Return (X, Y) of the center of cell containing provided text 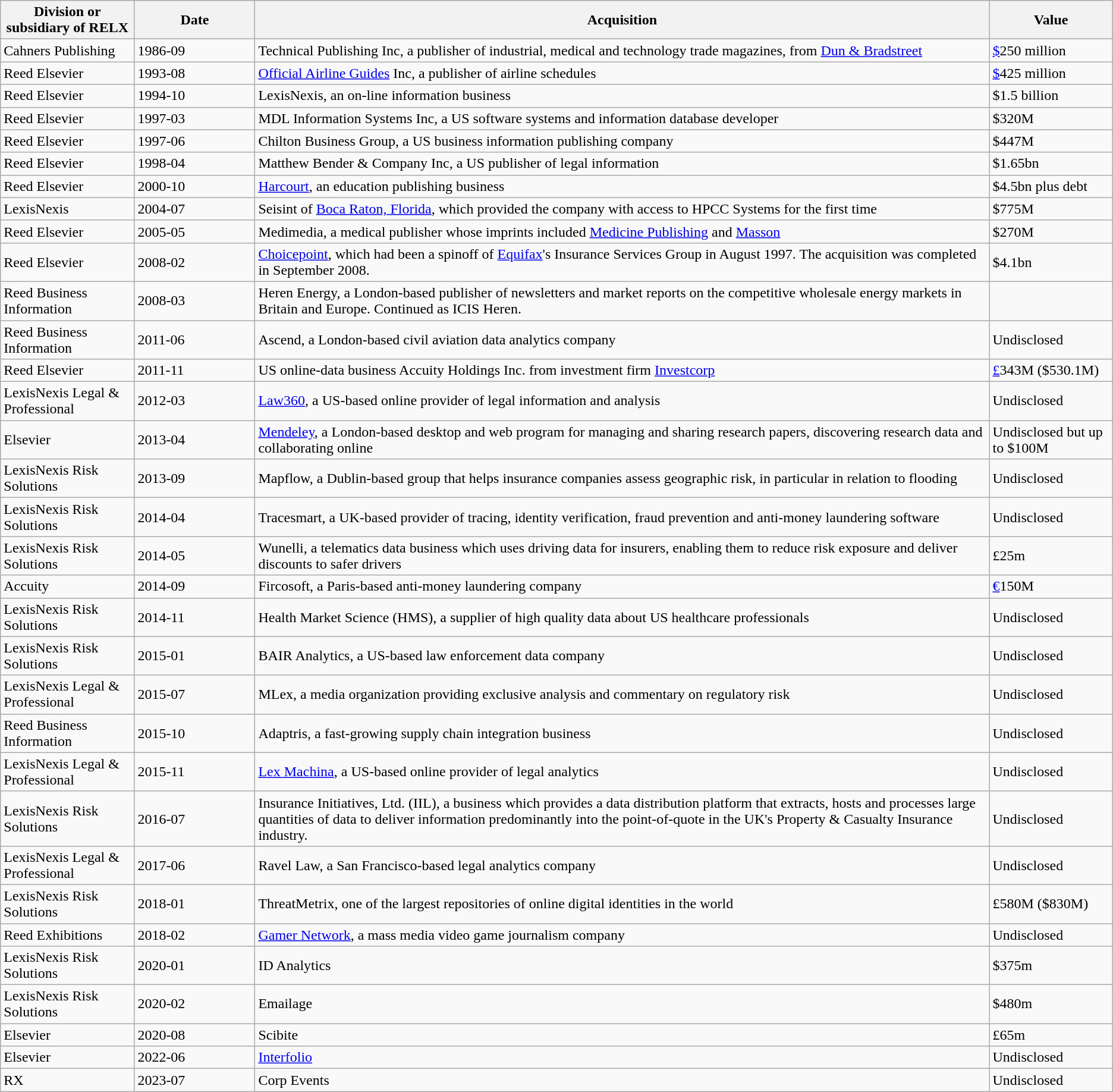
$447M (1051, 141)
RX (68, 1080)
Chilton Business Group, a US business information publishing company (622, 141)
2008-02 (195, 262)
2015-01 (195, 655)
$250 million (1051, 51)
BAIR Analytics, a US-based law enforcement data company (622, 655)
Emailage (622, 1004)
Technical Publishing Inc, a publisher of industrial, medical and technology trade magazines, from Dun & Bradstreet (622, 51)
2005-05 (195, 231)
2017-06 (195, 865)
2011-06 (195, 339)
MDL Information Systems Inc, a US software systems and information database developer (622, 118)
2020-08 (195, 1035)
1997-03 (195, 118)
Undisclosed but up to $100M (1051, 440)
$775M (1051, 209)
Matthew Bender & Company Inc, a US publisher of legal information (622, 164)
Gamer Network, a mass media video game journalism company (622, 934)
Mapflow, a Dublin-based group that helps insurance companies assess geographic risk, in particular in relation to flooding (622, 478)
Fircosoft, a Paris-based anti-money laundering company (622, 586)
2000-10 (195, 186)
Corp Events (622, 1080)
2018-02 (195, 934)
2015-07 (195, 695)
Law360, a US-based online provider of legal information and analysis (622, 401)
Scibite (622, 1035)
2023-07 (195, 1080)
Ravel Law, a San Francisco-based legal analytics company (622, 865)
2011-11 (195, 371)
Value (1051, 20)
LexisNexis, an on-line information business (622, 96)
2022-06 (195, 1058)
£343M ($530.1M) (1051, 371)
2020-02 (195, 1004)
Date (195, 20)
2016-07 (195, 818)
1986-09 (195, 51)
Seisint of Boca Raton, Florida, which provided the company with access to HPCC Systems for the first time (622, 209)
Choicepoint, which had been a spinoff of Equifax's Insurance Services Group in August 1997. The acquisition was completed in September 2008. (622, 262)
$480m (1051, 1004)
Harcourt, an education publishing business (622, 186)
2013-04 (195, 440)
$270M (1051, 231)
1993-08 (195, 73)
2014-11 (195, 617)
2014-05 (195, 556)
Accuity (68, 586)
Ascend, a London-based civil aviation data analytics company (622, 339)
Lex Machina, a US-based online provider of legal analytics (622, 772)
Interfolio (622, 1058)
$1.65bn (1051, 164)
Adaptris, a fast-growing supply chain integration business (622, 733)
Mendeley, a London-based desktop and web program for managing and sharing research papers, discovering research data and collaborating online (622, 440)
2008-03 (195, 301)
2014-04 (195, 517)
$4.1bn (1051, 262)
Medimedia, a medical publisher whose imprints included Medicine Publishing and Masson (622, 231)
Tracesmart, a UK-based provider of tracing, identity verification, fraud prevention and anti-money laundering software (622, 517)
Official Airline Guides Inc, a publisher of airline schedules (622, 73)
2020-01 (195, 966)
2013-09 (195, 478)
2015-11 (195, 772)
1997-06 (195, 141)
Health Market Science (HMS), a supplier of high quality data about US healthcare professionals (622, 617)
2015-10 (195, 733)
Division or subsidiary of RELX (68, 20)
1998-04 (195, 164)
ID Analytics (622, 966)
2004-07 (195, 209)
€150M (1051, 586)
£65m (1051, 1035)
Acquisition (622, 20)
$375m (1051, 966)
2012-03 (195, 401)
MLex, a media organization providing exclusive analysis and commentary on regulatory risk (622, 695)
$320M (1051, 118)
£25m (1051, 556)
Cahners Publishing (68, 51)
£580M ($830M) (1051, 904)
$425 million (1051, 73)
2018-01 (195, 904)
2014-09 (195, 586)
US online-data business Accuity Holdings Inc. from investment firm Investcorp (622, 371)
$4.5bn plus debt (1051, 186)
Reed Exhibitions (68, 934)
$1.5 billion (1051, 96)
ThreatMetrix, one of the largest repositories of online digital identities in the world (622, 904)
1994-10 (195, 96)
LexisNexis (68, 209)
